Determine the [X, Y] coordinate at the center of the cell enclosing the given text.  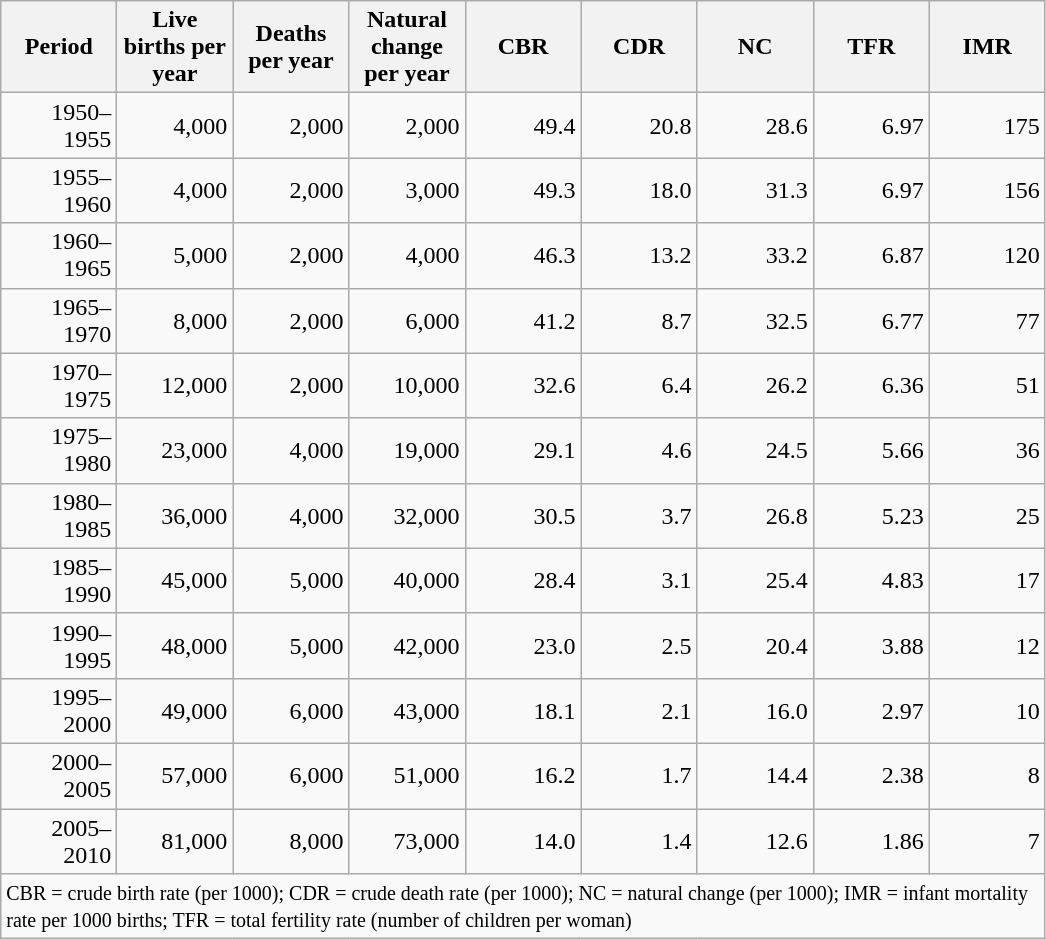
1970–1975 [59, 386]
77 [987, 320]
40,000 [407, 580]
18.0 [639, 190]
14.4 [755, 776]
13.2 [639, 256]
16.0 [755, 710]
CBR [523, 47]
1965–1970 [59, 320]
26.8 [755, 516]
73,000 [407, 840]
1.86 [871, 840]
1980–1985 [59, 516]
5.23 [871, 516]
25 [987, 516]
12.6 [755, 840]
51,000 [407, 776]
2005–2010 [59, 840]
CDR [639, 47]
1995–2000 [59, 710]
6.87 [871, 256]
19,000 [407, 450]
23.0 [523, 646]
31.3 [755, 190]
36,000 [175, 516]
4.6 [639, 450]
1975–1980 [59, 450]
NC [755, 47]
12,000 [175, 386]
3.1 [639, 580]
18.1 [523, 710]
3.7 [639, 516]
1960–1965 [59, 256]
10 [987, 710]
46.3 [523, 256]
24.5 [755, 450]
Deaths per year [291, 47]
7 [987, 840]
1950–1955 [59, 126]
IMR [987, 47]
8 [987, 776]
30.5 [523, 516]
33.2 [755, 256]
32.5 [755, 320]
8.7 [639, 320]
16.2 [523, 776]
2.5 [639, 646]
3.88 [871, 646]
32.6 [523, 386]
49.4 [523, 126]
Period [59, 47]
57,000 [175, 776]
6.77 [871, 320]
12 [987, 646]
2000–2005 [59, 776]
32,000 [407, 516]
49,000 [175, 710]
36 [987, 450]
TFR [871, 47]
6.4 [639, 386]
4.83 [871, 580]
29.1 [523, 450]
1955–1960 [59, 190]
1.4 [639, 840]
2.38 [871, 776]
20.4 [755, 646]
3,000 [407, 190]
26.2 [755, 386]
28.4 [523, 580]
14.0 [523, 840]
20.8 [639, 126]
43,000 [407, 710]
Live births per year [175, 47]
48,000 [175, 646]
120 [987, 256]
42,000 [407, 646]
1990–1995 [59, 646]
175 [987, 126]
6.36 [871, 386]
5.66 [871, 450]
156 [987, 190]
49.3 [523, 190]
10,000 [407, 386]
45,000 [175, 580]
1.7 [639, 776]
25.4 [755, 580]
28.6 [755, 126]
51 [987, 386]
81,000 [175, 840]
1985–1990 [59, 580]
Natural change per year [407, 47]
2.97 [871, 710]
41.2 [523, 320]
23,000 [175, 450]
17 [987, 580]
2.1 [639, 710]
